Output the (x, y) coordinate of the center of the cell containing the given text.  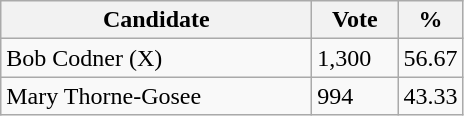
% (430, 20)
Mary Thorne-Gosee (156, 96)
43.33 (430, 96)
Vote (355, 20)
56.67 (430, 58)
Bob Codner (X) (156, 58)
994 (355, 96)
Candidate (156, 20)
1,300 (355, 58)
